Locate the cell with the specified text and output its (x, y) center coordinate. 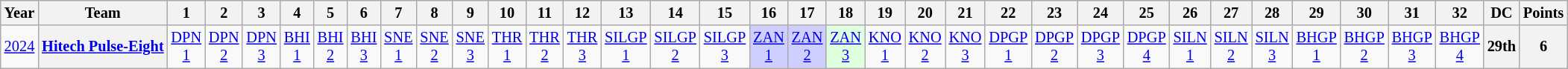
17 (807, 13)
ZAN1 (769, 47)
31 (1412, 13)
BHGP3 (1412, 47)
Hitech Pulse-Eight (103, 47)
SILN3 (1272, 47)
Year (19, 13)
2024 (19, 47)
SNE3 (470, 47)
DPGP2 (1054, 47)
SILGP3 (725, 47)
ZAN2 (807, 47)
DPN3 (261, 47)
Points (1543, 13)
THR1 (507, 47)
24 (1101, 13)
14 (675, 13)
13 (626, 13)
SILGP2 (675, 47)
BHGP1 (1317, 47)
Team (103, 13)
16 (769, 13)
SNE1 (398, 47)
BHI3 (364, 47)
2 (224, 13)
BHI1 (297, 47)
DPN1 (186, 47)
28 (1272, 13)
29th (1502, 47)
DPN2 (224, 47)
11 (544, 13)
8 (434, 13)
4 (297, 13)
20 (925, 13)
SILGP1 (626, 47)
21 (966, 13)
ZAN3 (846, 47)
SILN2 (1232, 47)
15 (725, 13)
32 (1460, 13)
BHGP2 (1364, 47)
29 (1317, 13)
3 (261, 13)
THR2 (544, 47)
7 (398, 13)
23 (1054, 13)
12 (582, 13)
KNO1 (885, 47)
KNO3 (966, 47)
9 (470, 13)
DPGP1 (1008, 47)
5 (331, 13)
30 (1364, 13)
1 (186, 13)
22 (1008, 13)
26 (1190, 13)
BHI2 (331, 47)
DPGP4 (1147, 47)
THR3 (582, 47)
SNE2 (434, 47)
19 (885, 13)
KNO2 (925, 47)
SILN1 (1190, 47)
DC (1502, 13)
BHGP4 (1460, 47)
18 (846, 13)
27 (1232, 13)
10 (507, 13)
DPGP3 (1101, 47)
25 (1147, 13)
